Capture the cell that displays the provided text and extract its (X, Y) central coordinate. 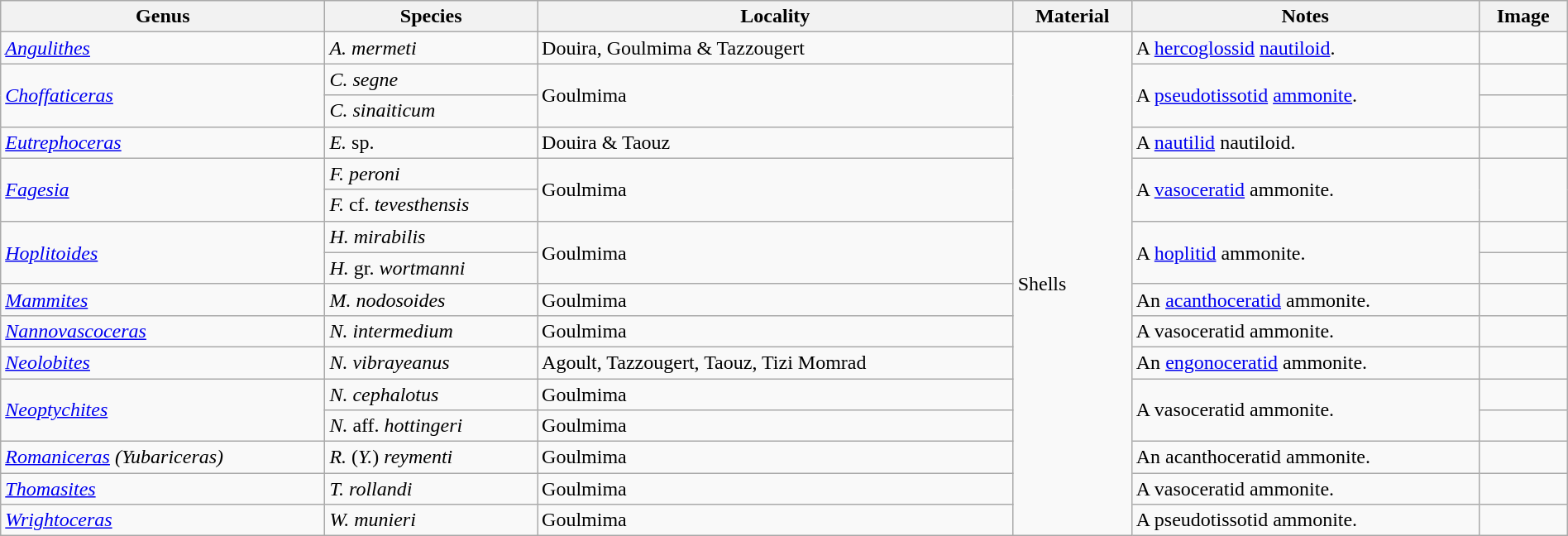
N. intermedium (432, 331)
Notes (1305, 17)
A hercoglossid nautiloid. (1305, 48)
T. rollandi (432, 489)
M. nodosoides (432, 299)
Neoptychites (163, 410)
Choffaticeras (163, 95)
Douira, Goulmima & Tazzougert (776, 48)
Nannovascoceras (163, 331)
Agoult, Tazzougert, Taouz, Tizi Momrad (776, 362)
R. (Y.) reymenti (432, 457)
N. aff. hottingeri (432, 426)
Species (432, 17)
An engonoceratid ammonite. (1305, 362)
E. sp. (432, 142)
Thomasites (163, 489)
W. munieri (432, 520)
Wrightoceras (163, 520)
Genus (163, 17)
Fagesia (163, 189)
F. cf. tevesthensis (432, 205)
C. segne (432, 79)
N. cephalotus (432, 395)
A nautilid nautiloid. (1305, 142)
Shells (1072, 285)
Image (1523, 17)
N. vibrayeanus (432, 362)
C. sinaiticum (432, 111)
Neolobites (163, 362)
Douira & Taouz (776, 142)
Locality (776, 17)
Romaniceras (Yubariceras) (163, 457)
H. mirabilis (432, 237)
Angulithes (163, 48)
A. mermeti (432, 48)
F. peroni (432, 174)
Hoplitoides (163, 252)
Material (1072, 17)
Mammites (163, 299)
Eutrephoceras (163, 142)
A hoplitid ammonite. (1305, 252)
H. gr. wortmanni (432, 268)
